Capture the cell that displays the provided text and extract its (x, y) central coordinate. 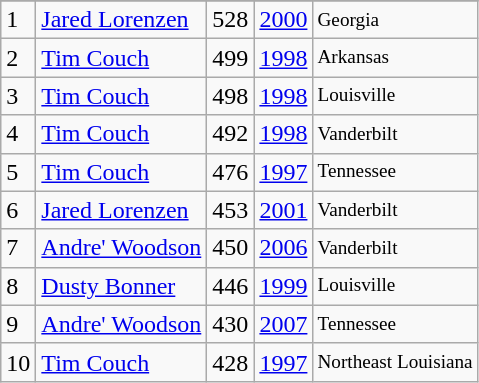
5 (18, 172)
2 (18, 58)
2000 (284, 20)
492 (230, 134)
446 (230, 286)
2007 (284, 324)
Georgia (395, 20)
453 (230, 210)
10 (18, 362)
1 (18, 20)
3 (18, 96)
450 (230, 248)
498 (230, 96)
430 (230, 324)
9 (18, 324)
Dusty Bonner (122, 286)
2006 (284, 248)
6 (18, 210)
1999 (284, 286)
7 (18, 248)
528 (230, 20)
499 (230, 58)
Arkansas (395, 58)
428 (230, 362)
2001 (284, 210)
8 (18, 286)
Northeast Louisiana (395, 362)
476 (230, 172)
4 (18, 134)
